Provide the (X, Y) coordinate of the cell's center where the given text is located.  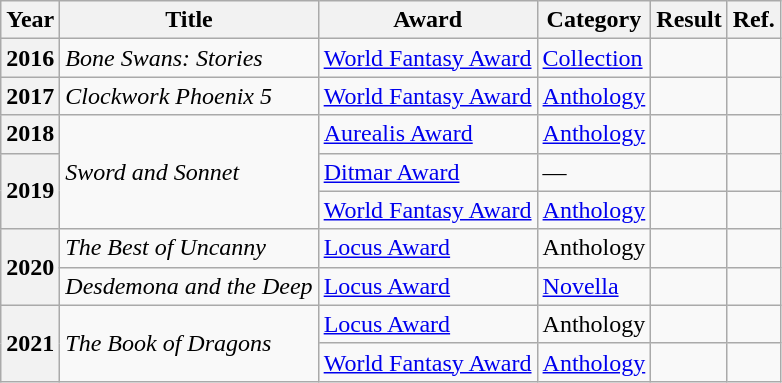
Ref. (754, 20)
Bone Swans: Stories (189, 58)
Aurealis Award (428, 134)
Year (30, 20)
Collection (594, 58)
2018 (30, 134)
Desdemona and the Deep (189, 286)
Novella (594, 286)
2019 (30, 191)
Result (689, 20)
2020 (30, 267)
The Book of Dragons (189, 343)
2017 (30, 96)
Category (594, 20)
— (594, 172)
Title (189, 20)
Award (428, 20)
Ditmar Award (428, 172)
The Best of Uncanny (189, 248)
Clockwork Phoenix 5 (189, 96)
2021 (30, 343)
2016 (30, 58)
Sword and Sonnet (189, 172)
